Capture the cell that displays the provided text and extract its [x, y] central coordinate. 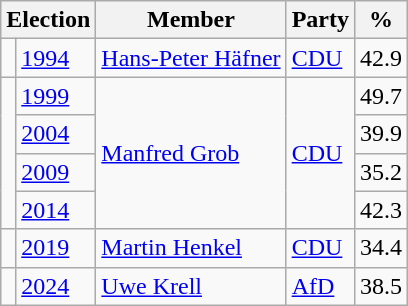
42.9 [380, 58]
49.7 [380, 96]
39.9 [380, 134]
% [380, 20]
2019 [56, 248]
Election [48, 20]
Member [191, 20]
2004 [56, 134]
38.5 [380, 286]
2014 [56, 210]
42.3 [380, 210]
1994 [56, 58]
35.2 [380, 172]
34.4 [380, 248]
AfD [320, 286]
1999 [56, 96]
Hans-Peter Häfner [191, 58]
Martin Henkel [191, 248]
2024 [56, 286]
Manfred Grob [191, 153]
Party [320, 20]
Uwe Krell [191, 286]
2009 [56, 172]
